Pinpoint the cell where the given text exists, returning its [x, y] midpoint coordinate. 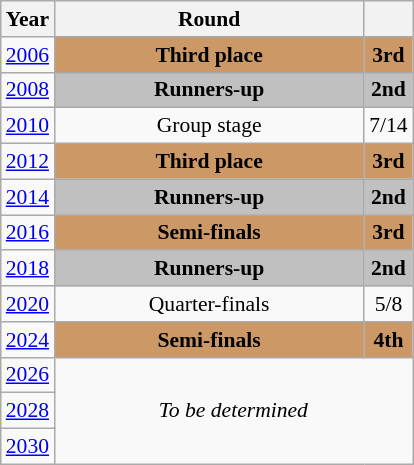
2030 [28, 447]
Year [28, 19]
2016 [28, 233]
2014 [28, 197]
2008 [28, 90]
2012 [28, 162]
Group stage [209, 126]
2018 [28, 269]
2024 [28, 340]
7/14 [388, 126]
To be determined [234, 410]
2010 [28, 126]
2028 [28, 411]
5/8 [388, 304]
4th [388, 340]
2006 [28, 55]
2026 [28, 375]
2020 [28, 304]
Quarter-finals [209, 304]
Round [209, 19]
